Scan for the cell matching the given text and deliver its (x, y) coordinate at center. 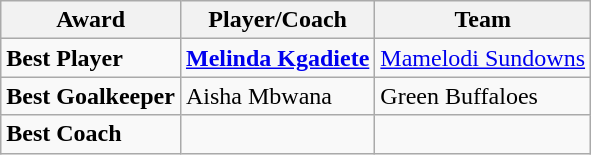
Award (91, 20)
Best Goalkeeper (91, 96)
Team (483, 20)
Melinda Kgadiete (277, 58)
Best Player (91, 58)
Aisha Mbwana (277, 96)
Best Coach (91, 134)
Player/Coach (277, 20)
Green Buffaloes (483, 96)
Mamelodi Sundowns (483, 58)
